Provide the [x, y] coordinate of the cell's center where the given text is located.  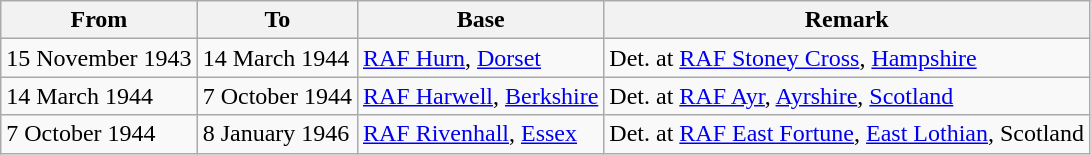
Det. at RAF East Fortune, East Lothian, Scotland [847, 134]
To [277, 20]
From [99, 20]
8 January 1946 [277, 134]
RAF Rivenhall, Essex [480, 134]
Remark [847, 20]
Det. at RAF Ayr, Ayrshire, Scotland [847, 96]
15 November 1943 [99, 58]
RAF Harwell, Berkshire [480, 96]
Det. at RAF Stoney Cross, Hampshire [847, 58]
RAF Hurn, Dorset [480, 58]
Base [480, 20]
